Capture the cell that displays the provided text and extract its [x, y] central coordinate. 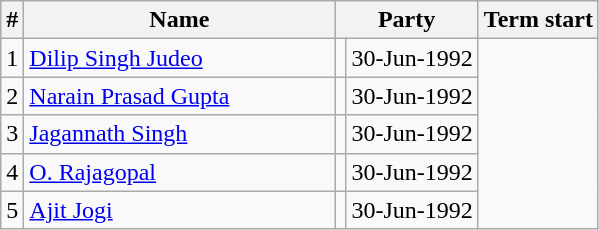
Party [406, 20]
3 [12, 134]
Jagannath Singh [180, 134]
Narain Prasad Gupta [180, 96]
5 [12, 210]
Name [180, 20]
Term start [538, 20]
Ajit Jogi [180, 210]
O. Rajagopal [180, 172]
4 [12, 172]
Dilip Singh Judeo [180, 58]
1 [12, 58]
2 [12, 96]
# [12, 20]
